Provide the (X, Y) coordinate of the cell's center where the given text is located.  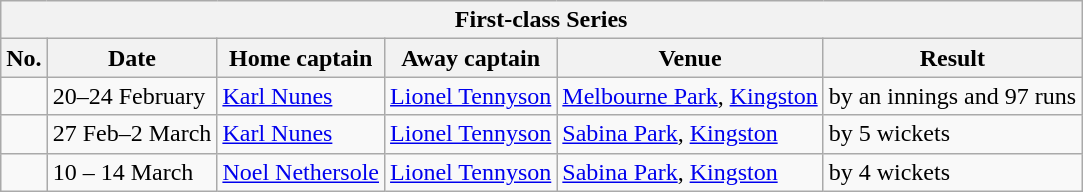
Away captain (471, 58)
Home captain (301, 58)
First-class Series (542, 20)
by an innings and 97 runs (952, 96)
Melbourne Park, Kingston (690, 96)
Result (952, 58)
20–24 February (132, 96)
No. (24, 58)
Venue (690, 58)
by 5 wickets (952, 134)
27 Feb–2 March (132, 134)
by 4 wickets (952, 172)
Date (132, 58)
Noel Nethersole (301, 172)
10 – 14 March (132, 172)
